Provide the (X, Y) coordinate of the cell's center where the given text is located.  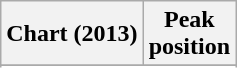
Peakposition (189, 34)
Chart (2013) (72, 34)
